Determine the (X, Y) coordinate at the center of the cell enclosing the given text.  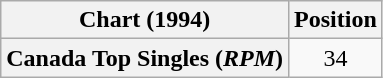
Chart (1994) (145, 20)
Position (336, 20)
34 (336, 58)
Canada Top Singles (RPM) (145, 58)
